Provide the (x, y) coordinate of the cell's center where the given text is located.  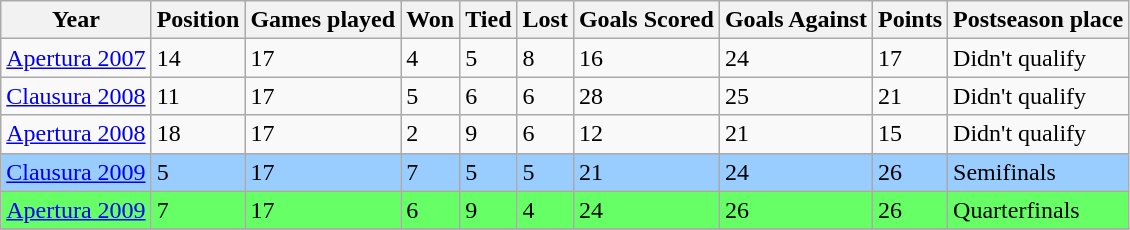
8 (545, 58)
16 (646, 58)
Points (910, 20)
Clausura 2008 (76, 96)
28 (646, 96)
Postseason place (1038, 20)
14 (198, 58)
Clausura 2009 (76, 172)
15 (910, 134)
11 (198, 96)
18 (198, 134)
2 (430, 134)
Goals Against (796, 20)
Apertura 2008 (76, 134)
Position (198, 20)
Tied (488, 20)
Apertura 2007 (76, 58)
Goals Scored (646, 20)
Lost (545, 20)
Semifinals (1038, 172)
12 (646, 134)
Quarterfinals (1038, 210)
Apertura 2009 (76, 210)
Year (76, 20)
25 (796, 96)
Won (430, 20)
Games played (323, 20)
